Capture the cell that displays the provided text and extract its [X, Y] central coordinate. 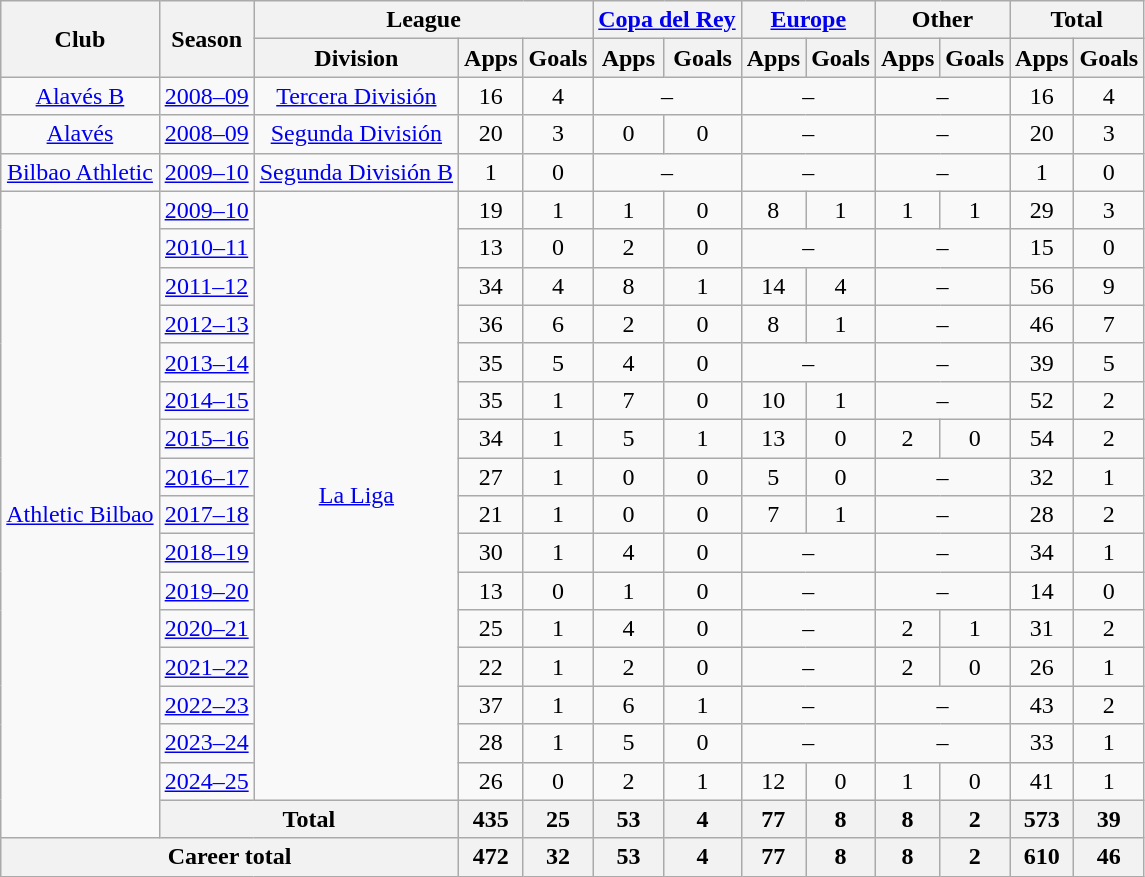
43 [1042, 705]
2014–15 [206, 400]
31 [1042, 629]
2016–17 [206, 477]
573 [1042, 819]
27 [491, 477]
Bilbao Athletic [80, 172]
2021–22 [206, 667]
9 [1109, 286]
2011–12 [206, 286]
2017–18 [206, 515]
League [424, 20]
Segunda División B [356, 172]
22 [491, 667]
54 [1042, 438]
12 [773, 781]
33 [1042, 743]
19 [491, 210]
Europe [808, 20]
2013–14 [206, 362]
Alavés [80, 134]
2015–16 [206, 438]
2023–24 [206, 743]
37 [491, 705]
41 [1042, 781]
435 [491, 819]
Season [206, 39]
15 [1042, 248]
56 [1042, 286]
36 [491, 324]
Copa del Rey [667, 20]
610 [1042, 857]
Segunda División [356, 134]
2020–21 [206, 629]
472 [491, 857]
2018–19 [206, 553]
Other [942, 20]
2024–25 [206, 781]
2019–20 [206, 591]
Athletic Bilbao [80, 514]
2010–11 [206, 248]
Alavés B [80, 96]
La Liga [356, 496]
Career total [230, 857]
10 [773, 400]
Tercera División [356, 96]
21 [491, 515]
Division [356, 58]
2012–13 [206, 324]
Club [80, 39]
52 [1042, 400]
30 [491, 553]
29 [1042, 210]
2022–23 [206, 705]
